Output the (x, y) coordinate of the center of the cell containing the given text.  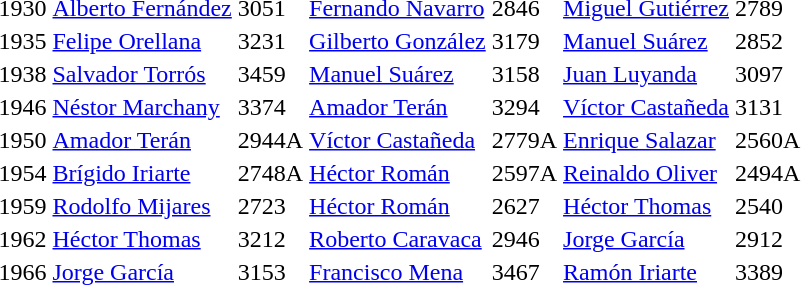
Jorge García (646, 239)
2748A (270, 173)
2779A (524, 140)
2946 (524, 239)
3294 (524, 107)
Juan Luyanda (646, 74)
Salvador Torrós (142, 74)
3231 (270, 41)
2627 (524, 206)
Felipe Orellana (142, 41)
3212 (270, 239)
2597A (524, 173)
2723 (270, 206)
3459 (270, 74)
2944A (270, 140)
Brígido Iriarte (142, 173)
Enrique Salazar (646, 140)
Rodolfo Mijares (142, 206)
Néstor Marchany (142, 107)
3158 (524, 74)
Roberto Caravaca (398, 239)
Reinaldo Oliver (646, 173)
3179 (524, 41)
3374 (270, 107)
Gilberto González (398, 41)
